Identify which cell holds the provided text, then report its (X, Y) central coordinate. 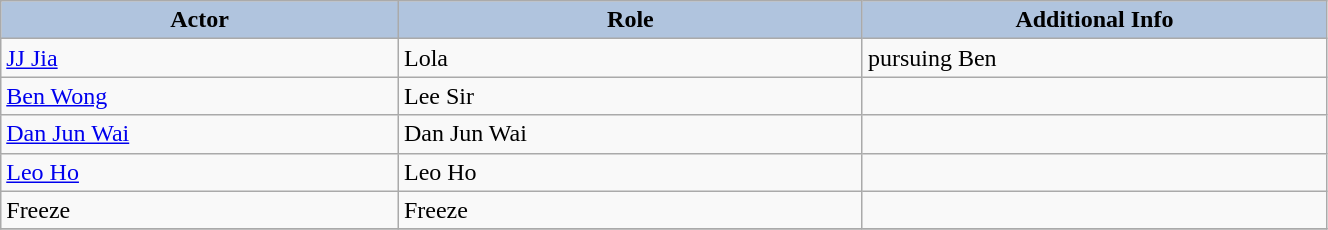
Ben Wong (200, 96)
Role (630, 20)
Lee Sir (630, 96)
Additional Info (1094, 20)
Actor (200, 20)
JJ Jia (200, 58)
Lola (630, 58)
pursuing Ben (1094, 58)
